Identify which cell holds the provided text, then report its [X, Y] central coordinate. 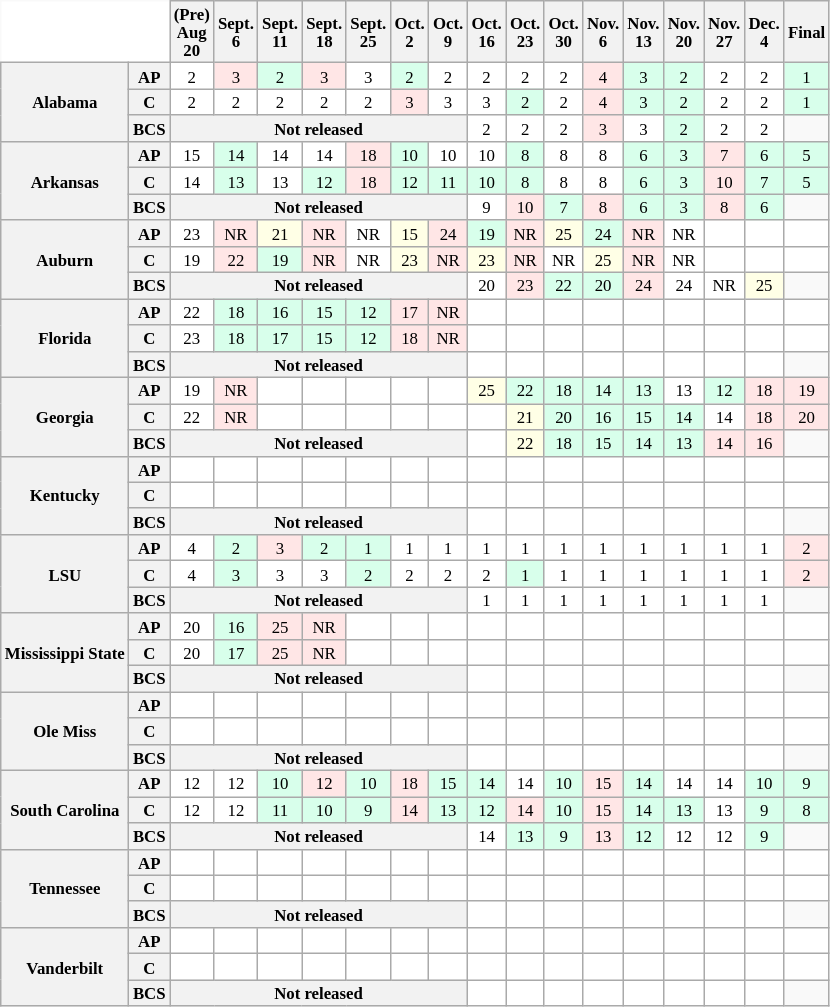
Kentucky [65, 496]
Tennessee [65, 888]
Sept.11 [280, 32]
Oct.2 [410, 32]
Sept.18 [324, 32]
Sept.6 [236, 32]
South Carolina [65, 810]
Oct.23 [526, 32]
Florida [65, 338]
LSU [65, 574]
Mississippi State [65, 652]
Arkansas [65, 182]
Nov.6 [603, 32]
Oct.30 [564, 32]
Nov.13 [643, 32]
Nov.27 [724, 32]
Dec.4 [764, 32]
Auburn [65, 260]
(Pre)Aug20 [192, 32]
Oct.16 [486, 32]
Georgia [65, 418]
Nov.20 [684, 32]
Ole Miss [65, 732]
Sept.25 [368, 32]
Final [807, 32]
Vanderbilt [65, 968]
Oct.9 [448, 32]
Alabama [65, 102]
